Search for the cell housing the specified text and yield its [X, Y] center coordinate. 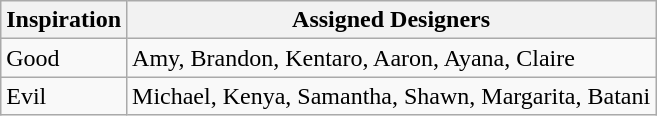
Assigned Designers [392, 20]
Michael, Kenya, Samantha, Shawn, Margarita, Batani [392, 96]
Good [64, 58]
Inspiration [64, 20]
Amy, Brandon, Kentaro, Aaron, Ayana, Claire [392, 58]
Evil [64, 96]
